Identify which cell holds the provided text, then report its [x, y] central coordinate. 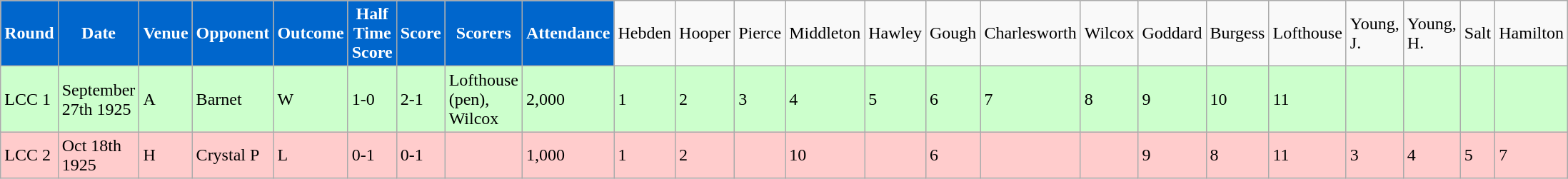
H [166, 155]
Oct 18th 1925 [99, 155]
Hebden [645, 34]
Young, J. [1374, 34]
Lofthouse (pen), Wilcox [483, 99]
1-0 [372, 99]
Opponent [233, 34]
Outcome [311, 34]
1,000 [568, 155]
Date [99, 34]
Hawley [895, 34]
2,000 [568, 99]
Lofthouse [1307, 34]
Salt [1477, 34]
A [166, 99]
Middleton [825, 34]
Wilcox [1110, 34]
Half Time Score [372, 34]
Gough [953, 34]
Scorers [483, 34]
LCC 2 [29, 155]
Hamilton [1532, 34]
Venue [166, 34]
Charlesworth [1030, 34]
LCC 1 [29, 99]
L [311, 155]
September 27th 1925 [99, 99]
Young, H. [1432, 34]
Score [421, 34]
W [311, 99]
Round [29, 34]
Burgess [1237, 34]
Attendance [568, 34]
2-1 [421, 99]
Barnet [233, 99]
Goddard [1172, 34]
Hooper [705, 34]
Pierce [760, 34]
Crystal P [233, 155]
